Provide the [X, Y] coordinate of the cell's center where the given text is located.  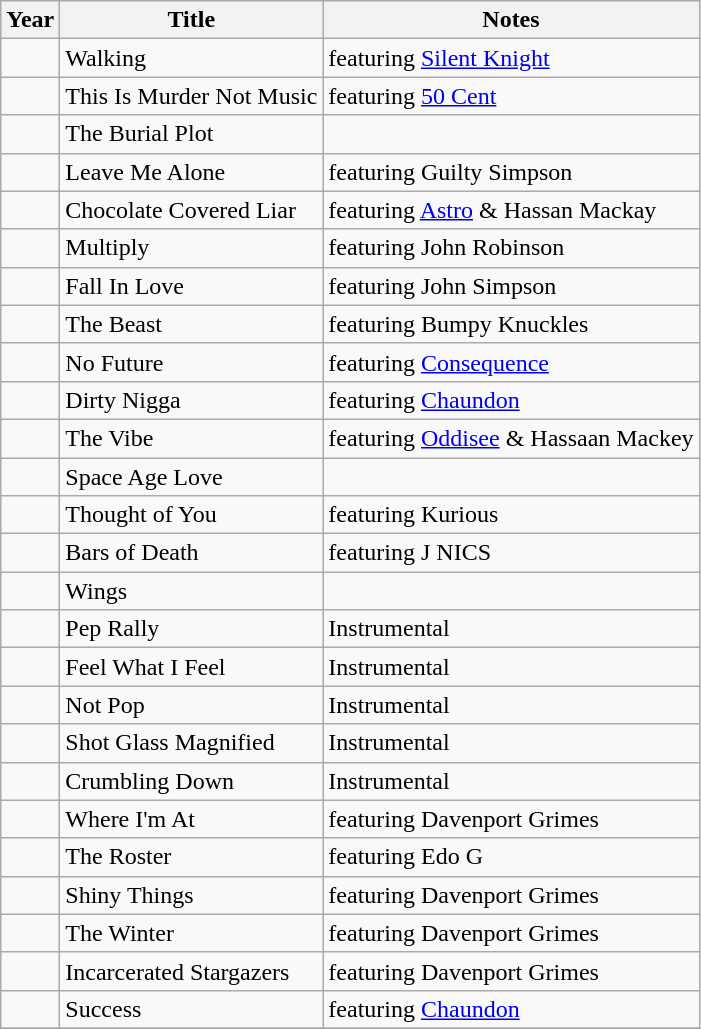
Shiny Things [192, 895]
Thought of You [192, 515]
featuring Bumpy Knuckles [511, 324]
Multiply [192, 248]
Space Age Love [192, 477]
Chocolate Covered Liar [192, 210]
Pep Rally [192, 629]
The Beast [192, 324]
featuring Astro & Hassan Mackay [511, 210]
Crumbling Down [192, 781]
Shot Glass Magnified [192, 743]
The Winter [192, 933]
featuring Silent Knight [511, 58]
featuring Kurious [511, 515]
Incarcerated Stargazers [192, 971]
Bars of Death [192, 553]
featuring Guilty Simpson [511, 172]
Not Pop [192, 705]
featuring Edo G [511, 857]
Walking [192, 58]
featuring 50 Cent [511, 96]
featuring Consequence [511, 362]
The Vibe [192, 438]
Wings [192, 591]
The Roster [192, 857]
No Future [192, 362]
This Is Murder Not Music [192, 96]
featuring J NICS [511, 553]
featuring John Robinson [511, 248]
Title [192, 20]
Notes [511, 20]
Success [192, 1009]
Leave Me Alone [192, 172]
Fall In Love [192, 286]
Dirty Nigga [192, 400]
Where I'm At [192, 819]
featuring Oddisee & Hassaan Mackey [511, 438]
featuring John Simpson [511, 286]
The Burial Plot [192, 134]
Feel What I Feel [192, 667]
Year [30, 20]
